Extract the [x, y] coordinate from the center of the cell holding the provided text.  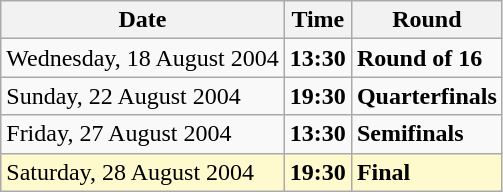
Round [426, 20]
Wednesday, 18 August 2004 [143, 58]
Quarterfinals [426, 96]
Final [426, 172]
Friday, 27 August 2004 [143, 134]
Saturday, 28 August 2004 [143, 172]
Semifinals [426, 134]
Round of 16 [426, 58]
Sunday, 22 August 2004 [143, 96]
Time [318, 20]
Date [143, 20]
